Locate the cell with the specified text and output its [X, Y] center coordinate. 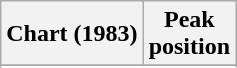
Peakposition [189, 34]
Chart (1983) [72, 34]
